Identify which cell holds the provided text, then report its (X, Y) central coordinate. 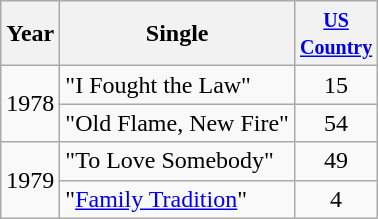
49 (336, 161)
1979 (30, 180)
4 (336, 199)
"I Fought the Law" (178, 85)
Single (178, 34)
15 (336, 85)
"Old Flame, New Fire" (178, 123)
1978 (30, 104)
USCountry (336, 34)
"To Love Somebody" (178, 161)
54 (336, 123)
"Family Tradition" (178, 199)
Year (30, 34)
